Extract the [x, y] coordinate from the center of the cell holding the provided text.  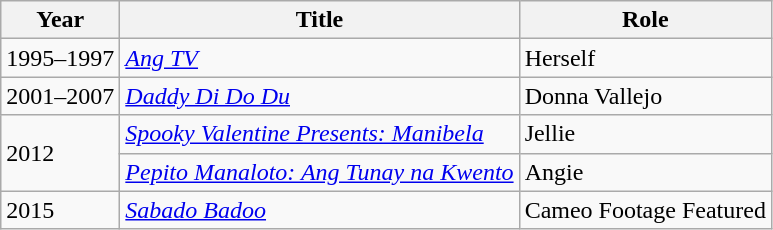
Daddy Di Do Du [320, 96]
Ang TV [320, 58]
Jellie [645, 134]
Sabado Badoo [320, 210]
2015 [60, 210]
2012 [60, 153]
Cameo Footage Featured [645, 210]
Spooky Valentine Presents: Manibela [320, 134]
Title [320, 20]
2001–2007 [60, 96]
1995–1997 [60, 58]
Pepito Manaloto: Ang Tunay na Kwento [320, 172]
Herself [645, 58]
Role [645, 20]
Donna Vallejo [645, 96]
Angie [645, 172]
Year [60, 20]
